Find where the given text appears and provide that cell's center as (x, y) coordinate. 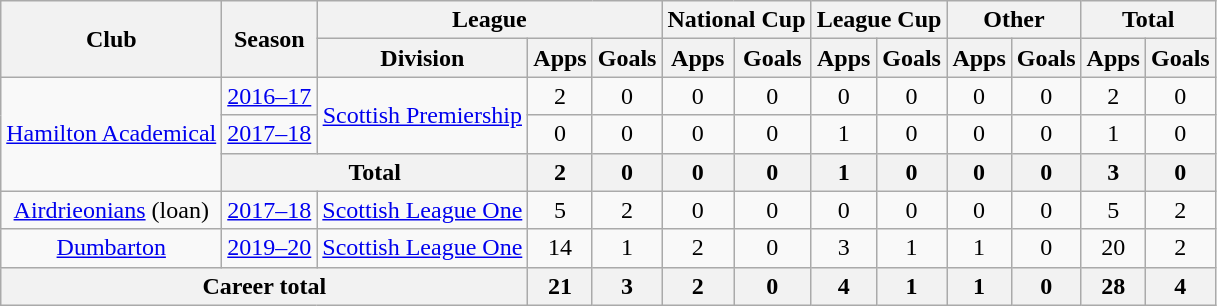
Club (112, 39)
Division (422, 58)
14 (560, 248)
Season (270, 39)
Dumbarton (112, 248)
Scottish Premiership (422, 115)
League (490, 20)
21 (560, 286)
Career total (264, 286)
National Cup (736, 20)
Airdrieonians (loan) (112, 210)
28 (1113, 286)
Hamilton Academical (112, 134)
2016–17 (270, 96)
Other (1014, 20)
2019–20 (270, 248)
20 (1113, 248)
League Cup (879, 20)
